Scan for the cell matching the given text and deliver its (x, y) coordinate at center. 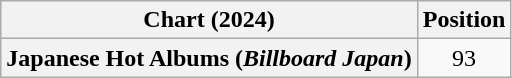
Japanese Hot Albums (Billboard Japan) (209, 58)
93 (464, 58)
Chart (2024) (209, 20)
Position (464, 20)
